Capture the cell that displays the provided text and extract its [x, y] central coordinate. 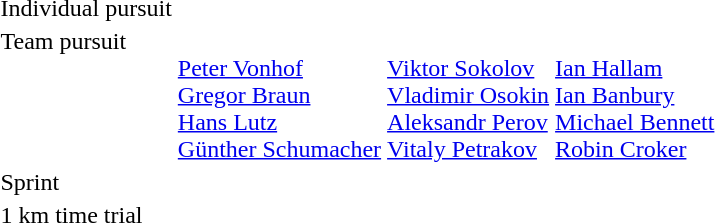
Viktor SokolovVladimir OsokinAleksandr PerovVitaly Petrakov [468, 95]
Peter VonhofGregor BraunHans LutzGünther Schumacher [279, 95]
